Determine the (x, y) coordinate at the center of the cell enclosing the given text.  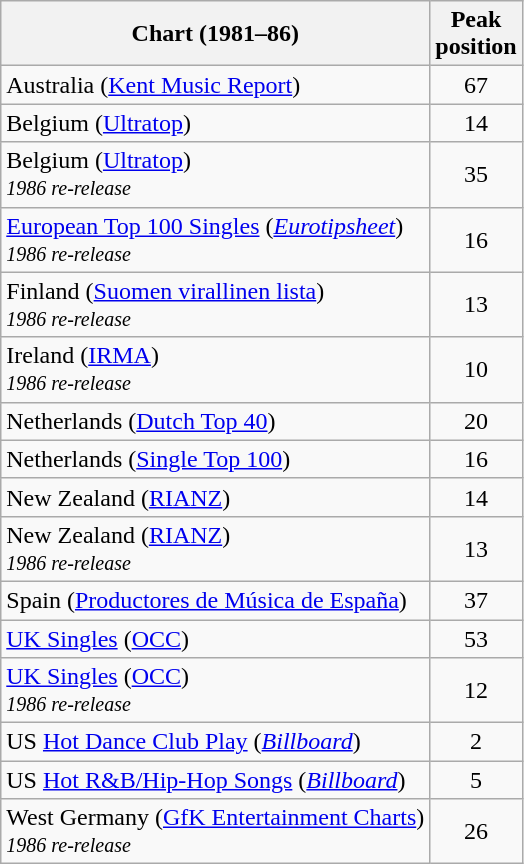
Finland (Suomen virallinen lista)1986 re-release (216, 304)
European Top 100 Singles (Eurotipsheet)1986 re-release (216, 240)
Belgium (Ultratop)1986 re-release (216, 174)
Netherlands (Dutch Top 40) (216, 421)
35 (476, 174)
West Germany (GfK Entertainment Charts)1986 re-release (216, 832)
53 (476, 639)
10 (476, 370)
UK Singles (OCC)1986 re-release (216, 690)
US Hot R&B/Hip-Hop Songs (Billboard) (216, 780)
UK Singles (OCC) (216, 639)
37 (476, 600)
Australia (Kent Music Report) (216, 85)
Netherlands (Single Top 100) (216, 459)
Ireland (IRMA)1986 re-release (216, 370)
26 (476, 832)
12 (476, 690)
20 (476, 421)
5 (476, 780)
Belgium (Ultratop) (216, 123)
67 (476, 85)
New Zealand (RIANZ) (216, 497)
Spain (Productores de Música de España) (216, 600)
US Hot Dance Club Play (Billboard) (216, 742)
New Zealand (RIANZ)1986 re-release (216, 548)
2 (476, 742)
Chart (1981–86) (216, 34)
Peakposition (476, 34)
